Pinpoint the cell where the given text exists, returning its [X, Y] midpoint coordinate. 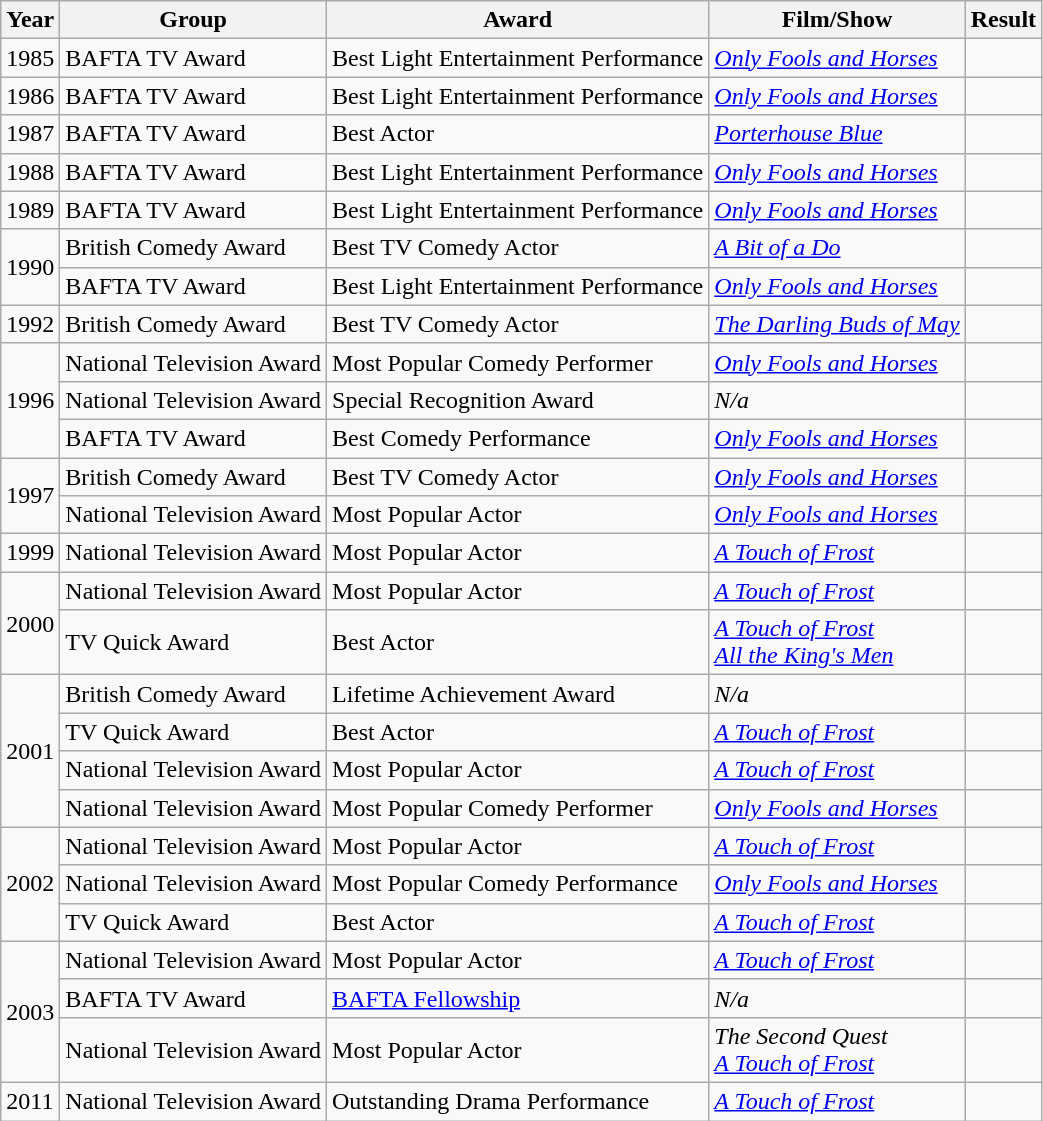
Special Recognition Award [518, 400]
A Touch of FrostAll the King's Men [837, 642]
The Second QuestA Touch of Frost [837, 1050]
Most Popular Comedy Performance [518, 884]
Film/Show [837, 20]
1997 [30, 496]
BAFTA Fellowship [518, 998]
Award [518, 20]
Group [194, 20]
2003 [30, 1012]
1986 [30, 96]
1985 [30, 58]
The Darling Buds of May [837, 324]
2011 [30, 1101]
1999 [30, 553]
1988 [30, 172]
Outstanding Drama Performance [518, 1101]
Lifetime Achievement Award [518, 694]
Year [30, 20]
1990 [30, 267]
1987 [30, 134]
2002 [30, 884]
2001 [30, 751]
A Bit of a Do [837, 248]
2000 [30, 624]
1992 [30, 324]
1989 [30, 210]
Result [1003, 20]
Porterhouse Blue [837, 134]
Best Comedy Performance [518, 438]
1996 [30, 400]
